Scan for the cell matching the given text and deliver its (x, y) coordinate at center. 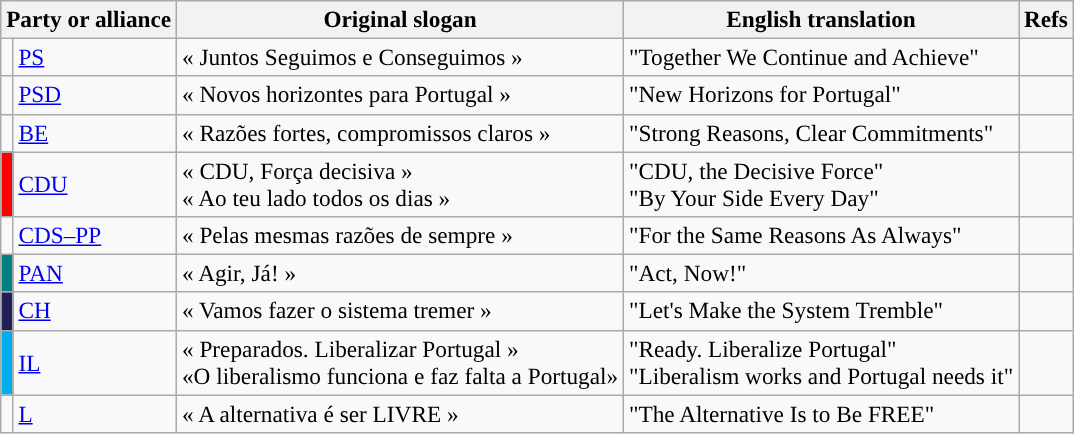
"The Alternative Is to Be FREE" (822, 413)
"Let's Make the System Tremble" (822, 311)
"Ready. Liberalize Portugal" "Liberalism works and Portugal needs it" (822, 362)
English translation (822, 19)
« A alternativa é ser LIVRE » (400, 413)
"Together We Continue and Achieve" (822, 57)
L (95, 413)
« Juntos Seguimos e Conseguimos » (400, 57)
Original slogan (400, 19)
« CDU, Força decisiva »« Ao teu lado todos os dias » (400, 184)
« Preparados. Liberalizar Portugal » «O liberalismo funciona e faz falta a Portugal» (400, 362)
"New Horizons for Portugal" (822, 95)
PAN (95, 273)
« Agir, Já! » (400, 273)
"For the Same Reasons As Always" (822, 235)
« Vamos fazer o sistema tremer » (400, 311)
PS (95, 57)
PSD (95, 95)
IL (95, 362)
Party or alliance (89, 19)
« Razões fortes, compromissos claros » (400, 133)
« Novos horizontes para Portugal » (400, 95)
CDU (95, 184)
CDS–PP (95, 235)
BE (95, 133)
"Strong Reasons, Clear Commitments" (822, 133)
CH (95, 311)
"CDU, the Decisive Force" "By Your Side Every Day" (822, 184)
Refs (1046, 19)
« Pelas mesmas razões de sempre » (400, 235)
"Act, Now!" (822, 273)
